Find where the given text appears and provide that cell's center as [X, Y] coordinate. 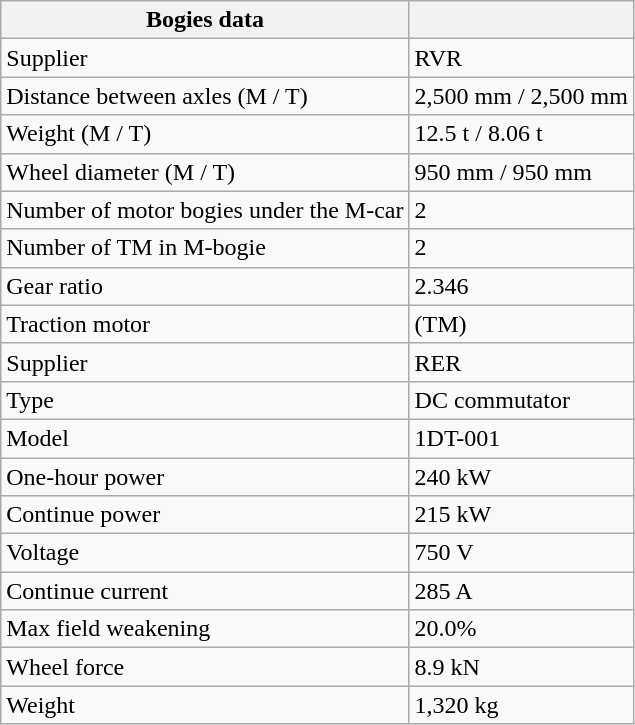
Continue current [205, 591]
Wheel force [205, 667]
2.346 [521, 286]
20.0% [521, 629]
Number of TM in M-bogie [205, 248]
Type [205, 400]
RVR [521, 58]
2,500 mm / 2,500 mm [521, 96]
1DT-001 [521, 438]
Traction motor [205, 324]
Continue power [205, 515]
Distance between axles (M / T) [205, 96]
One-hour power [205, 477]
285 A [521, 591]
Weight [205, 705]
Weight (M / T) [205, 134]
215 kW [521, 515]
950 mm / 950 mm [521, 172]
(TM) [521, 324]
Bogies data [205, 20]
240 kW [521, 477]
Gear ratio [205, 286]
750 V [521, 553]
8.9 kN [521, 667]
12.5 t / 8.06 t [521, 134]
DC commutator [521, 400]
Voltage [205, 553]
Wheel diameter (M / T) [205, 172]
Max field weakening [205, 629]
Number of motor bogies under the M-car [205, 210]
RER [521, 362]
Model [205, 438]
1,320 kg [521, 705]
